Provide the [X, Y] coordinate of the cell's center where the given text is located.  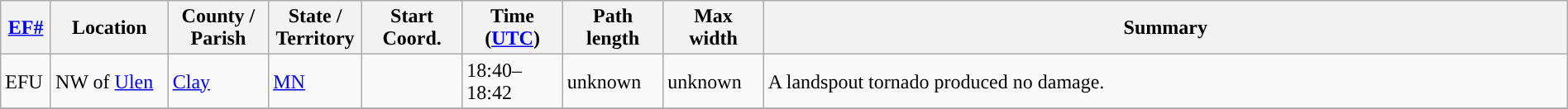
Start Coord. [412, 28]
State / Territory [316, 28]
Clay [218, 81]
EF# [26, 28]
Time (UTC) [513, 28]
A landspout tornado produced no damage. [1165, 81]
Summary [1165, 28]
MN [316, 81]
Location [109, 28]
Path length [612, 28]
18:40–18:42 [513, 81]
NW of Ulen [109, 81]
County / Parish [218, 28]
EFU [26, 81]
Max width [713, 28]
